Pinpoint the cell where the given text exists, returning its (x, y) midpoint coordinate. 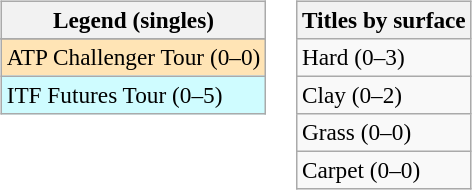
ITF Futures Tour (0–5) (133, 95)
Clay (0–2) (384, 95)
Carpet (0–0) (384, 171)
Hard (0–3) (384, 57)
Legend (singles) (133, 20)
ATP Challenger Tour (0–0) (133, 57)
Titles by surface (384, 20)
Grass (0–0) (384, 133)
